Search for the cell housing the specified text and yield its [x, y] center coordinate. 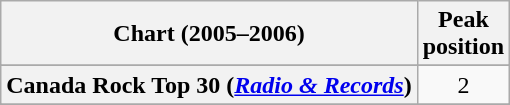
Chart (2005–2006) [209, 34]
Peakposition [463, 34]
Canada Rock Top 30 (Radio & Records) [209, 85]
2 [463, 85]
